For the text-containing cell, return its midpoint in (X, Y) coordinate format. 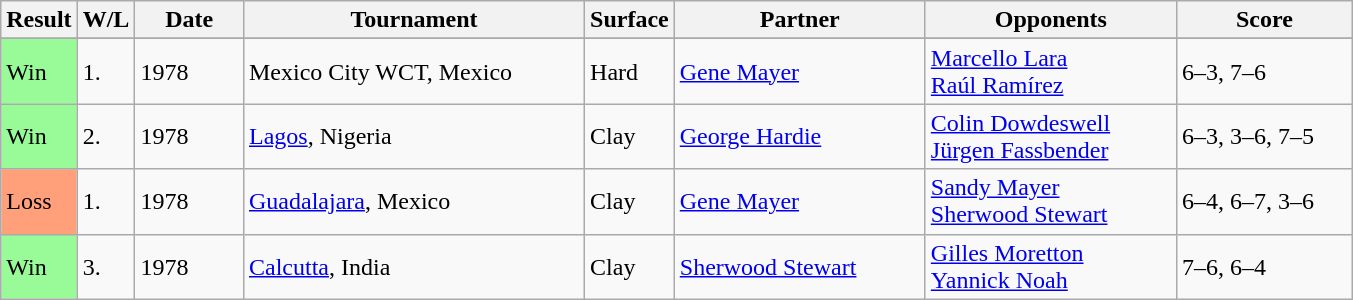
2. (106, 136)
Mexico City WCT, Mexico (414, 72)
3. (106, 266)
Date (190, 20)
Lagos, Nigeria (414, 136)
6–3, 7–6 (1264, 72)
W/L (106, 20)
Result (39, 20)
Partner (800, 20)
Surface (630, 20)
6–4, 6–7, 3–6 (1264, 202)
Sandy Mayer Sherwood Stewart (1050, 202)
Gilles Moretton Yannick Noah (1050, 266)
Loss (39, 202)
Opponents (1050, 20)
Score (1264, 20)
George Hardie (800, 136)
Calcutta, India (414, 266)
Marcello Lara Raúl Ramírez (1050, 72)
Hard (630, 72)
Tournament (414, 20)
7–6, 6–4 (1264, 266)
Sherwood Stewart (800, 266)
Guadalajara, Mexico (414, 202)
6–3, 3–6, 7–5 (1264, 136)
Colin Dowdeswell Jürgen Fassbender (1050, 136)
